From the cell containing the given text, extract its center point as [X, Y] coordinate. 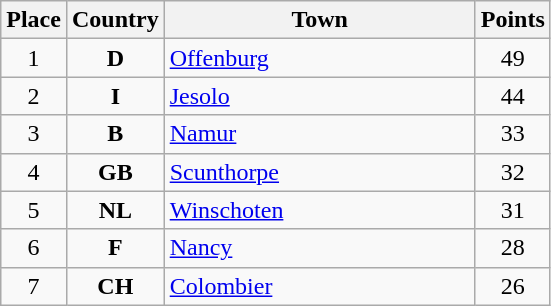
3 [34, 134]
B [115, 134]
2 [34, 96]
5 [34, 210]
Place [34, 20]
F [115, 248]
GB [115, 172]
Winschoten [320, 210]
CH [115, 286]
33 [512, 134]
Offenburg [320, 58]
Country [115, 20]
Scunthorpe [320, 172]
6 [34, 248]
Nancy [320, 248]
31 [512, 210]
Namur [320, 134]
NL [115, 210]
28 [512, 248]
44 [512, 96]
49 [512, 58]
4 [34, 172]
I [115, 96]
D [115, 58]
Jesolo [320, 96]
32 [512, 172]
1 [34, 58]
7 [34, 286]
26 [512, 286]
Points [512, 20]
Colombier [320, 286]
Town [320, 20]
